Return the (x, y) coordinate for the center point of the cell that contains the specified text.  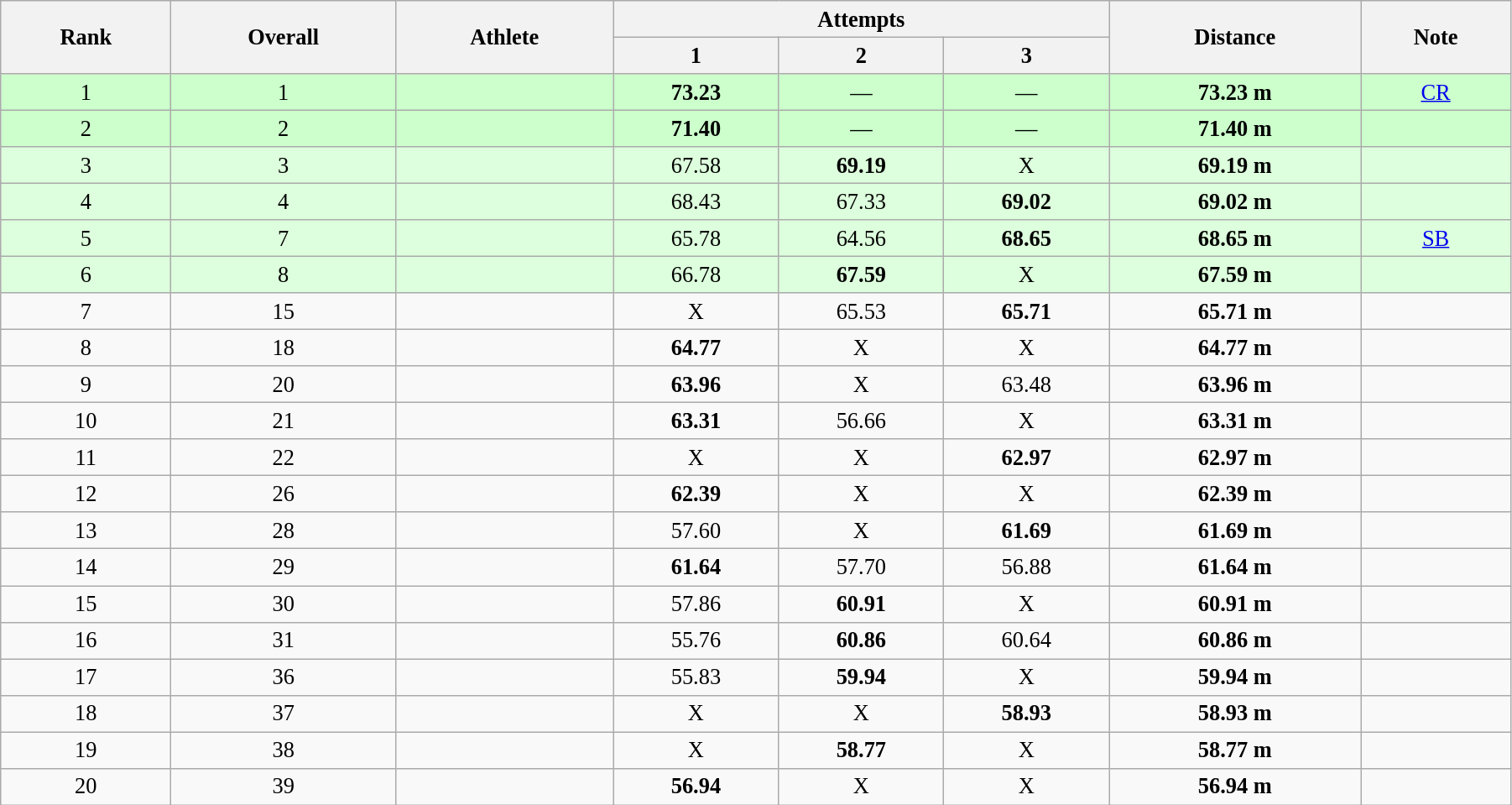
16 (86, 640)
55.83 (696, 677)
9 (86, 384)
11 (86, 457)
60.86 m (1235, 640)
60.64 (1027, 640)
Note (1436, 37)
58.77 (861, 750)
62.39 m (1235, 494)
68.43 (696, 201)
67.33 (861, 201)
68.65 (1027, 238)
67.59 m (1235, 274)
19 (86, 750)
37 (284, 714)
31 (284, 640)
65.71 (1027, 311)
17 (86, 677)
60.86 (861, 640)
67.58 (696, 165)
64.56 (861, 238)
64.77 m (1235, 348)
38 (284, 750)
69.02 (1027, 201)
63.96 m (1235, 384)
65.78 (696, 238)
39 (284, 787)
66.78 (696, 274)
Distance (1235, 37)
68.65 m (1235, 238)
57.86 (696, 604)
63.48 (1027, 384)
69.02 m (1235, 201)
58.77 m (1235, 750)
61.69 (1027, 531)
Rank (86, 37)
61.64 (696, 567)
55.76 (696, 640)
6 (86, 274)
67.59 (861, 274)
56.66 (861, 421)
5 (86, 238)
22 (284, 457)
SB (1436, 238)
65.71 m (1235, 311)
Attempts (861, 18)
62.97 (1027, 457)
69.19 m (1235, 165)
21 (284, 421)
29 (284, 567)
13 (86, 531)
63.31 (696, 421)
26 (284, 494)
73.23 m (1235, 91)
60.91 m (1235, 604)
69.19 (861, 165)
63.31 m (1235, 421)
63.96 (696, 384)
71.40 (696, 128)
10 (86, 421)
58.93 (1027, 714)
56.94 (696, 787)
56.88 (1027, 567)
61.69 m (1235, 531)
14 (86, 567)
65.53 (861, 311)
61.64 m (1235, 567)
57.60 (696, 531)
71.40 m (1235, 128)
12 (86, 494)
CR (1436, 91)
60.91 (861, 604)
59.94 (861, 677)
73.23 (696, 91)
Overall (284, 37)
57.70 (861, 567)
28 (284, 531)
Athlete (503, 37)
56.94 m (1235, 787)
58.93 m (1235, 714)
62.97 m (1235, 457)
62.39 (696, 494)
30 (284, 604)
36 (284, 677)
64.77 (696, 348)
59.94 m (1235, 677)
